Search for the cell housing the specified text and yield its (x, y) center coordinate. 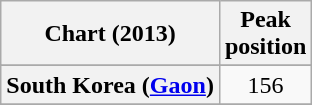
Chart (2013) (110, 34)
South Korea (Gaon) (110, 85)
156 (265, 85)
Peakposition (265, 34)
